Locate the cell with the specified text and output its (x, y) center coordinate. 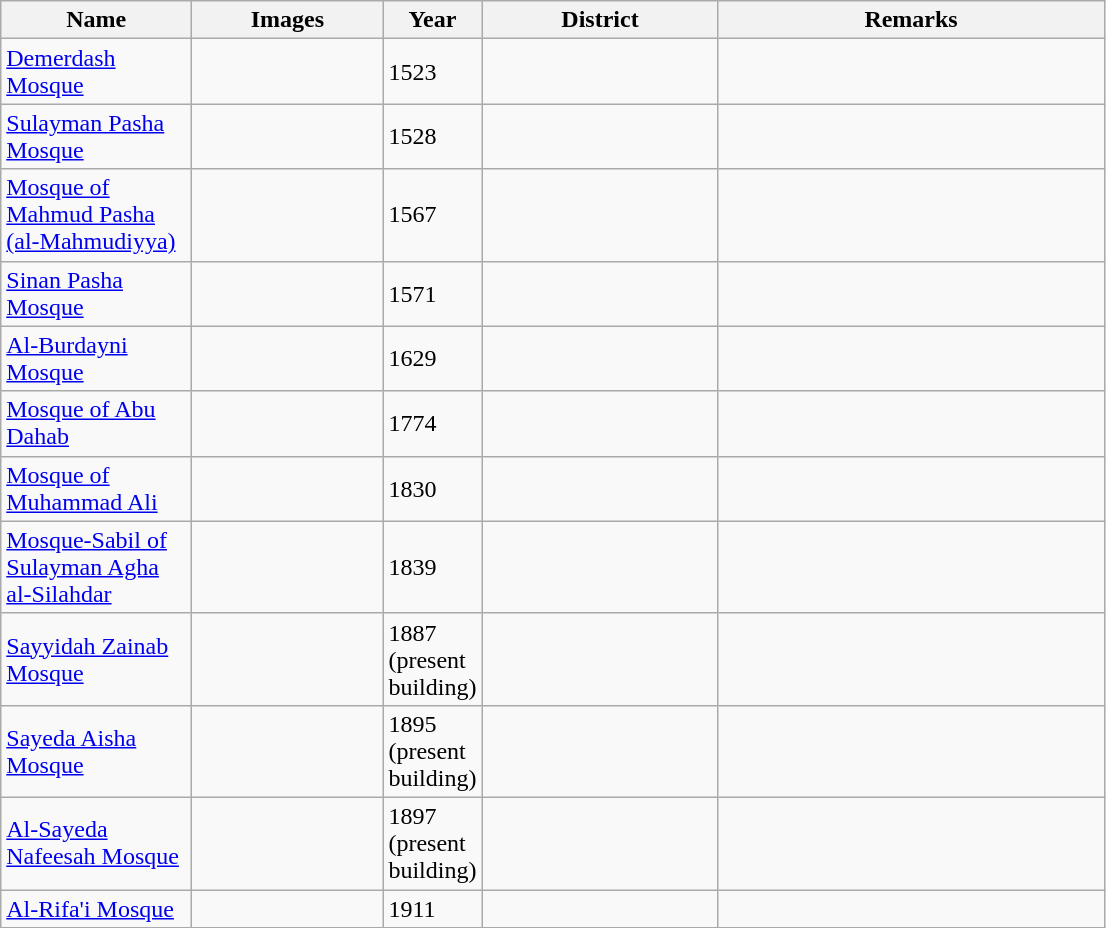
1567 (432, 215)
Sinan Pasha Mosque (96, 294)
1839 (432, 567)
1887 (present building) (432, 659)
Al-Burdayni Mosque (96, 358)
District (600, 20)
Mosque of Muhammad Ali (96, 488)
Al-Rifa'i Mosque (96, 909)
Mosque of Abu Dahab (96, 424)
Images (288, 20)
1911 (432, 909)
1897 (present building) (432, 843)
Sayyidah Zainab Mosque (96, 659)
1523 (432, 72)
Year (432, 20)
1830 (432, 488)
1629 (432, 358)
1571 (432, 294)
Sayeda Aisha Mosque (96, 751)
Mosque of Mahmud Pasha (al-Mahmudiyya) (96, 215)
1895 (present building) (432, 751)
1774 (432, 424)
Mosque-Sabil of Sulayman Agha al-Silahdar (96, 567)
Remarks (911, 20)
Demerdash Mosque (96, 72)
Sulayman Pasha Mosque (96, 136)
Name (96, 20)
1528 (432, 136)
Al-Sayeda Nafeesah Mosque (96, 843)
